Locate the cell with the specified text and output its [X, Y] center coordinate. 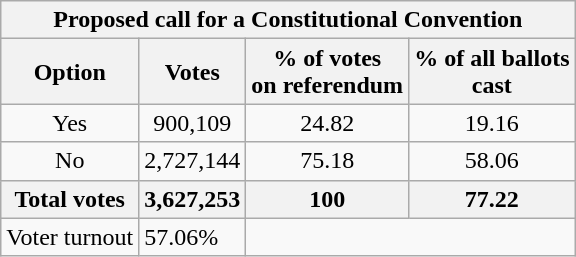
% of all ballotscast [492, 72]
2,727,144 [192, 161]
Total votes [70, 199]
Proposed call for a Constitutional Convention [288, 20]
Yes [70, 123]
Voter turnout [70, 237]
Votes [192, 72]
75.18 [328, 161]
No [70, 161]
19.16 [492, 123]
58.06 [492, 161]
% of voteson referendum [328, 72]
24.82 [328, 123]
100 [328, 199]
77.22 [492, 199]
900,109 [192, 123]
3,627,253 [192, 199]
Option [70, 72]
57.06% [192, 237]
